Provide the (X, Y) coordinate of the cell's center where the given text is located.  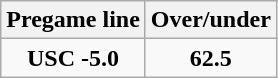
Pregame line (74, 20)
Over/under (210, 20)
62.5 (210, 58)
USC -5.0 (74, 58)
